Detect which cell encompasses the target text, then output its [X, Y] center coordinate. 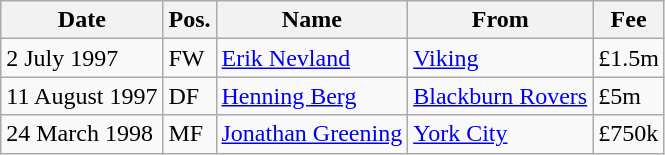
11 August 1997 [82, 96]
Blackburn Rovers [500, 96]
MF [190, 134]
Henning Berg [312, 96]
£750k [629, 134]
Date [82, 20]
From [500, 20]
York City [500, 134]
FW [190, 58]
24 March 1998 [82, 134]
Name [312, 20]
£5m [629, 96]
Fee [629, 20]
Erik Nevland [312, 58]
2 July 1997 [82, 58]
Pos. [190, 20]
Jonathan Greening [312, 134]
DF [190, 96]
Viking [500, 58]
£1.5m [629, 58]
